Scan for the cell matching the given text and deliver its [X, Y] coordinate at center. 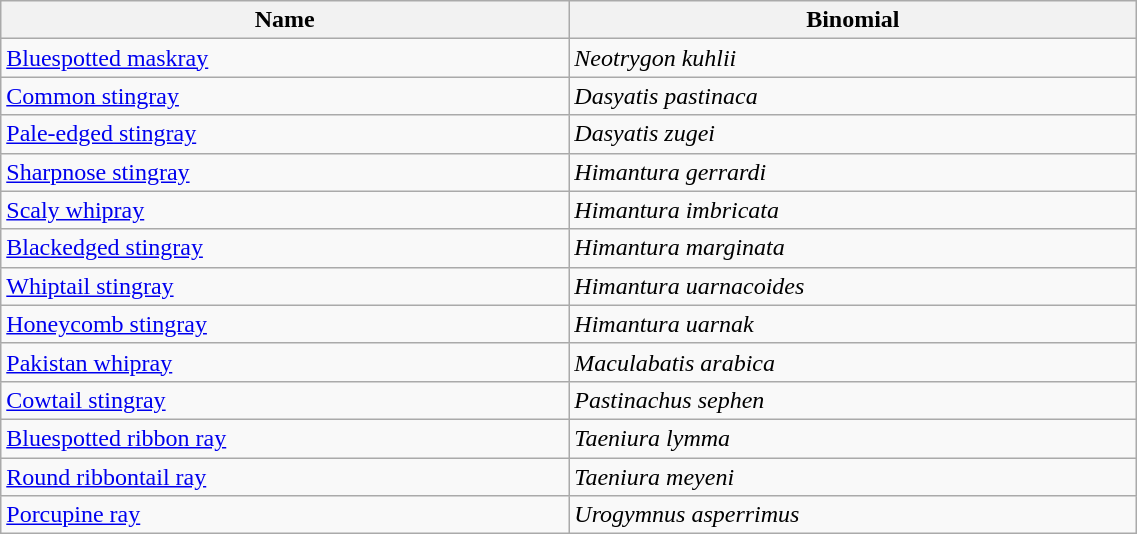
Himantura imbricata [853, 210]
Pale-edged stingray [285, 134]
Himantura uarnacoides [853, 286]
Whiptail stingray [285, 286]
Himantura gerrardi [853, 172]
Dasyatis zugei [853, 134]
Maculabatis arabica [853, 362]
Pakistan whipray [285, 362]
Taeniura meyeni [853, 477]
Binomial [853, 20]
Cowtail stingray [285, 400]
Himantura uarnak [853, 324]
Bluespotted ribbon ray [285, 438]
Round ribbontail ray [285, 477]
Scaly whipray [285, 210]
Blackedged stingray [285, 248]
Porcupine ray [285, 515]
Sharpnose stingray [285, 172]
Urogymnus asperrimus [853, 515]
Honeycomb stingray [285, 324]
Name [285, 20]
Common stingray [285, 96]
Himantura marginata [853, 248]
Neotrygon kuhlii [853, 58]
Taeniura lymma [853, 438]
Pastinachus sephen [853, 400]
Dasyatis pastinaca [853, 96]
Bluespotted maskray [285, 58]
